Identify which cell holds the provided text, then report its (X, Y) central coordinate. 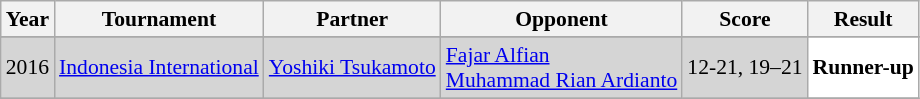
Score (744, 19)
Result (864, 19)
Indonesia International (159, 68)
12-21, 19–21 (744, 68)
Runner-up (864, 68)
Year (28, 19)
Fajar Alfian Muhammad Rian Ardianto (562, 68)
Partner (352, 19)
2016 (28, 68)
Tournament (159, 19)
Opponent (562, 19)
Yoshiki Tsukamoto (352, 68)
